Locate the cell with the specified text and output its (x, y) center coordinate. 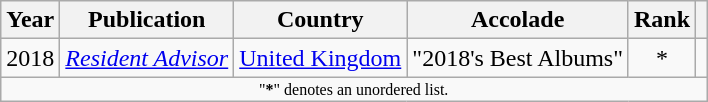
Year (30, 20)
Country (320, 20)
* (662, 58)
United Kingdom (320, 58)
Accolade (518, 20)
Resident Advisor (147, 58)
"2018's Best Albums" (518, 58)
2018 (30, 58)
Publication (147, 20)
Rank (662, 20)
"*" denotes an unordered list. (354, 89)
